Return the (X, Y) coordinate for the center point of the cell that contains the specified text.  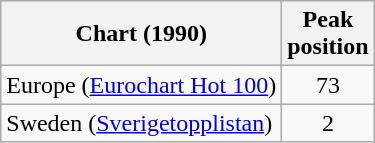
Sweden (Sverigetopplistan) (142, 123)
Peakposition (328, 34)
Europe (Eurochart Hot 100) (142, 85)
2 (328, 123)
73 (328, 85)
Chart (1990) (142, 34)
